Extract the (x, y) coordinate from the center of the cell holding the provided text.  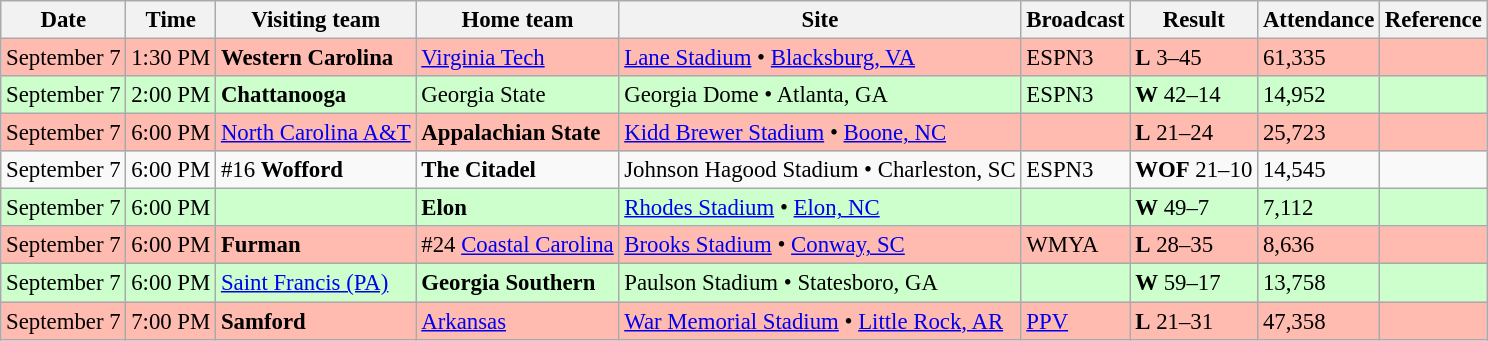
7,112 (1319, 208)
L 28–35 (1194, 245)
14,545 (1319, 170)
Rhodes Stadium • Elon, NC (820, 208)
L 21–24 (1194, 133)
Saint Francis (PA) (316, 283)
Furman (316, 245)
North Carolina A&T (316, 133)
L 21–31 (1194, 321)
#24 Coastal Carolina (518, 245)
#16 Wofford (316, 170)
WOF 21–10 (1194, 170)
2:00 PM (171, 95)
Western Carolina (316, 58)
8,636 (1319, 245)
Site (820, 20)
The Citadel (518, 170)
W 49–7 (1194, 208)
25,723 (1319, 133)
47,358 (1319, 321)
7:00 PM (171, 321)
Attendance (1319, 20)
Result (1194, 20)
Visiting team (316, 20)
War Memorial Stadium • Little Rock, AR (820, 321)
Kidd Brewer Stadium • Boone, NC (820, 133)
Broadcast (1076, 20)
Chattanooga (316, 95)
Home team (518, 20)
Samford (316, 321)
1:30 PM (171, 58)
14,952 (1319, 95)
Georgia Dome • Atlanta, GA (820, 95)
13,758 (1319, 283)
Johnson Hagood Stadium • Charleston, SC (820, 170)
Elon (518, 208)
Georgia State (518, 95)
Appalachian State (518, 133)
Lane Stadium • Blacksburg, VA (820, 58)
Brooks Stadium • Conway, SC (820, 245)
Date (64, 20)
PPV (1076, 321)
Reference (1434, 20)
Arkansas (518, 321)
L 3–45 (1194, 58)
Paulson Stadium • Statesboro, GA (820, 283)
WMYA (1076, 245)
61,335 (1319, 58)
Time (171, 20)
W 59–17 (1194, 283)
Virginia Tech (518, 58)
W 42–14 (1194, 95)
Georgia Southern (518, 283)
